Capture the cell that displays the provided text and extract its [x, y] central coordinate. 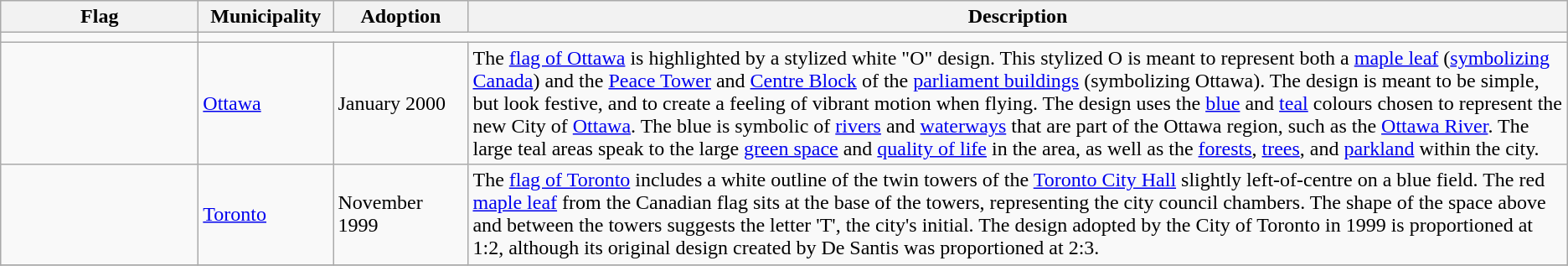
January 2000 [400, 103]
Municipality [266, 17]
Toronto [266, 215]
Flag [100, 17]
November 1999 [400, 215]
Description [1018, 17]
Ottawa [266, 103]
Adoption [400, 17]
